Find where the given text appears and provide that cell's center as [x, y] coordinate. 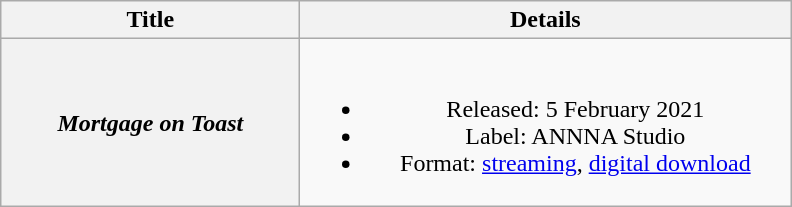
Released: 5 February 2021Label: ANNNA StudioFormat: streaming, digital download [546, 122]
Mortgage on Toast [150, 122]
Title [150, 20]
Details [546, 20]
